Output the (x, y) coordinate of the center of the cell containing the given text.  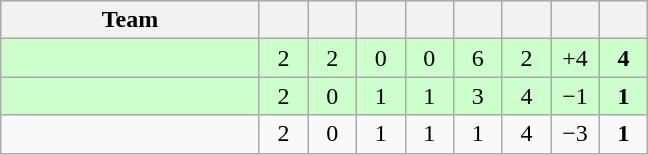
−1 (576, 96)
6 (478, 58)
+4 (576, 58)
Team (130, 20)
−3 (576, 134)
3 (478, 96)
